For the text-containing cell, return its midpoint in [x, y] coordinate format. 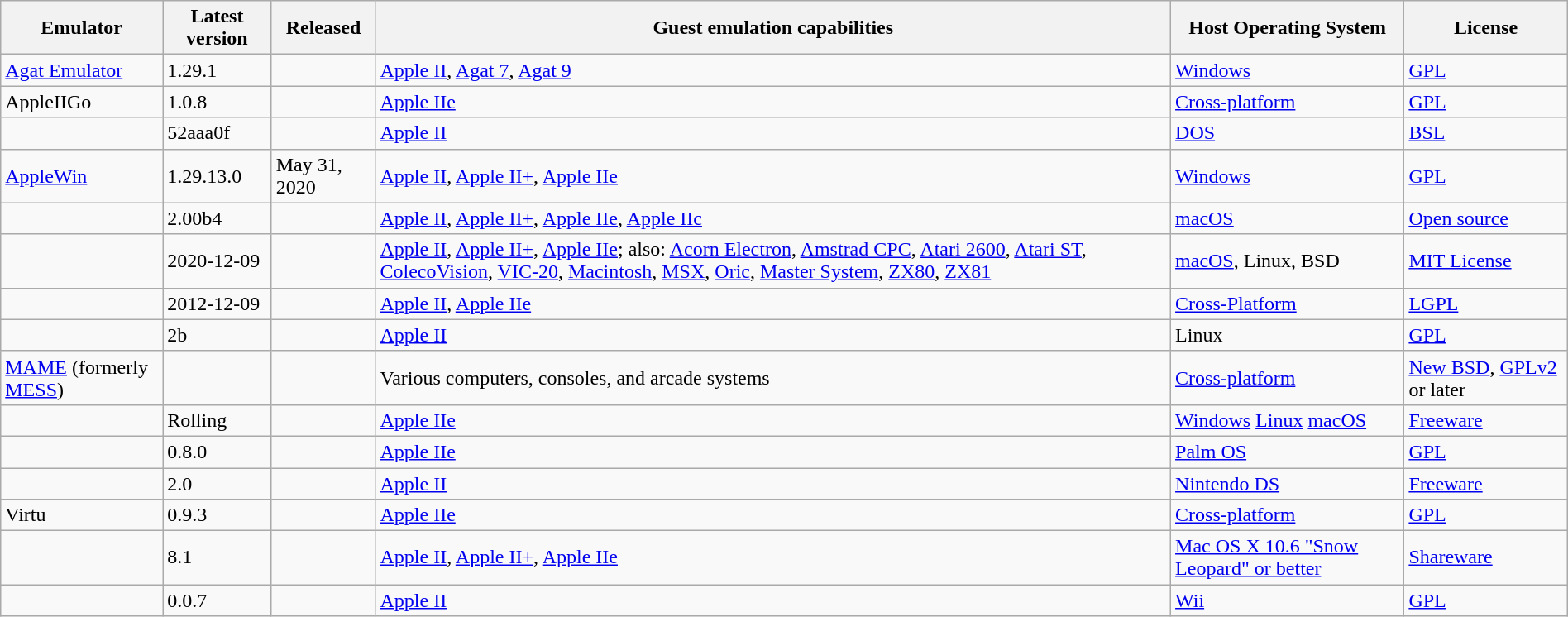
macOS [1288, 218]
Mac OS X 10.6 "Snow Leopard" or better [1288, 557]
Cross-Platform [1288, 304]
DOS [1288, 133]
2020-12-09 [217, 261]
Apple II, Apple II+, Apple IIe, Apple IIc [773, 218]
1.29.13.0 [217, 175]
New BSD, GPLv2 or later [1485, 377]
Apple II, Apple IIe [773, 304]
Emulator [82, 28]
MAME (formerly MESS) [82, 377]
MIT License [1485, 261]
BSL [1485, 133]
AppleIIGo [82, 102]
Latest version [217, 28]
2012-12-09 [217, 304]
0.8.0 [217, 452]
AppleWin [82, 175]
Virtu [82, 515]
Released [323, 28]
52aaa0f [217, 133]
Guest emulation capabilities [773, 28]
Open source [1485, 218]
0.0.7 [217, 600]
2.0 [217, 484]
Agat Emulator [82, 70]
Apple II, Agat 7, Agat 9 [773, 70]
Rolling [217, 420]
Windows Linux macOS [1288, 420]
1.0.8 [217, 102]
1.29.1 [217, 70]
Palm OS [1288, 452]
0.9.3 [217, 515]
May 31, 2020 [323, 175]
Host Operating System [1288, 28]
LGPL [1485, 304]
2b [217, 335]
License [1485, 28]
Linux [1288, 335]
Wii [1288, 600]
macOS, Linux, BSD [1288, 261]
8.1 [217, 557]
2.00b4 [217, 218]
Various computers, consoles, and arcade systems [773, 377]
Shareware [1485, 557]
Nintendo DS [1288, 484]
